Extract the [X, Y] coordinate from the center of the cell holding the provided text.  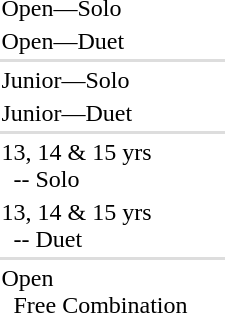
13, 14 & 15 yrs -- Duet [94, 226]
Junior—Duet [94, 113]
Open—Duet [94, 41]
13, 14 & 15 yrs -- Solo [94, 166]
Junior—Solo [94, 80]
